Identify which cell holds the provided text, then report its [x, y] central coordinate. 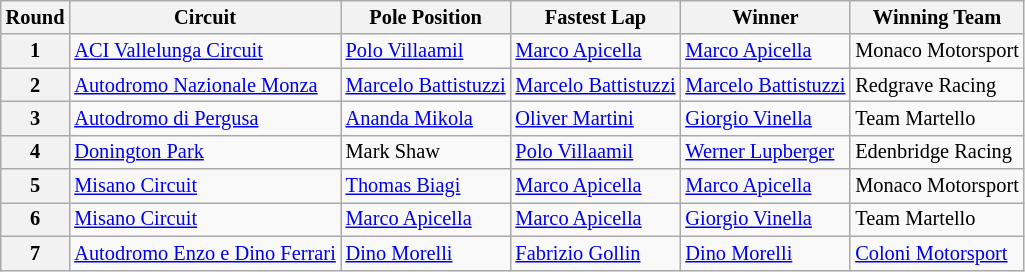
6 [36, 219]
7 [36, 253]
Winning Team [936, 17]
3 [36, 118]
Winner [765, 17]
Fabrizio Gollin [596, 253]
Fastest Lap [596, 17]
Coloni Motorsport [936, 253]
ACI Vallelunga Circuit [204, 51]
1 [36, 51]
Circuit [204, 17]
Autodromo Enzo e Dino Ferrari [204, 253]
5 [36, 186]
Autodromo di Pergusa [204, 118]
4 [36, 152]
Pole Position [426, 17]
Mark Shaw [426, 152]
Donington Park [204, 152]
Round [36, 17]
Oliver Martini [596, 118]
2 [36, 85]
Ananda Mikola [426, 118]
Thomas Biagi [426, 186]
Edenbridge Racing [936, 152]
Werner Lupberger [765, 152]
Redgrave Racing [936, 85]
Autodromo Nazionale Monza [204, 85]
